Find where the given text appears and provide that cell's center as [x, y] coordinate. 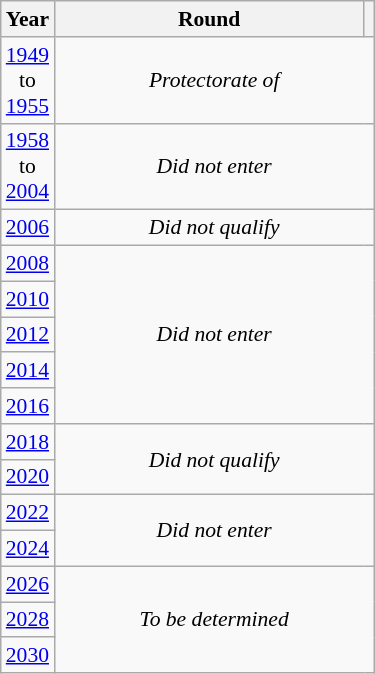
Protectorate of [214, 80]
2012 [28, 335]
2006 [28, 228]
2008 [28, 264]
Year [28, 19]
2020 [28, 477]
2028 [28, 620]
Round [209, 19]
2026 [28, 584]
To be determined [214, 620]
2010 [28, 299]
2022 [28, 513]
2016 [28, 406]
2024 [28, 549]
2030 [28, 656]
2014 [28, 371]
2018 [28, 442]
1958to2004 [28, 166]
1949to1955 [28, 80]
